Locate the cell with the specified text and output its [x, y] center coordinate. 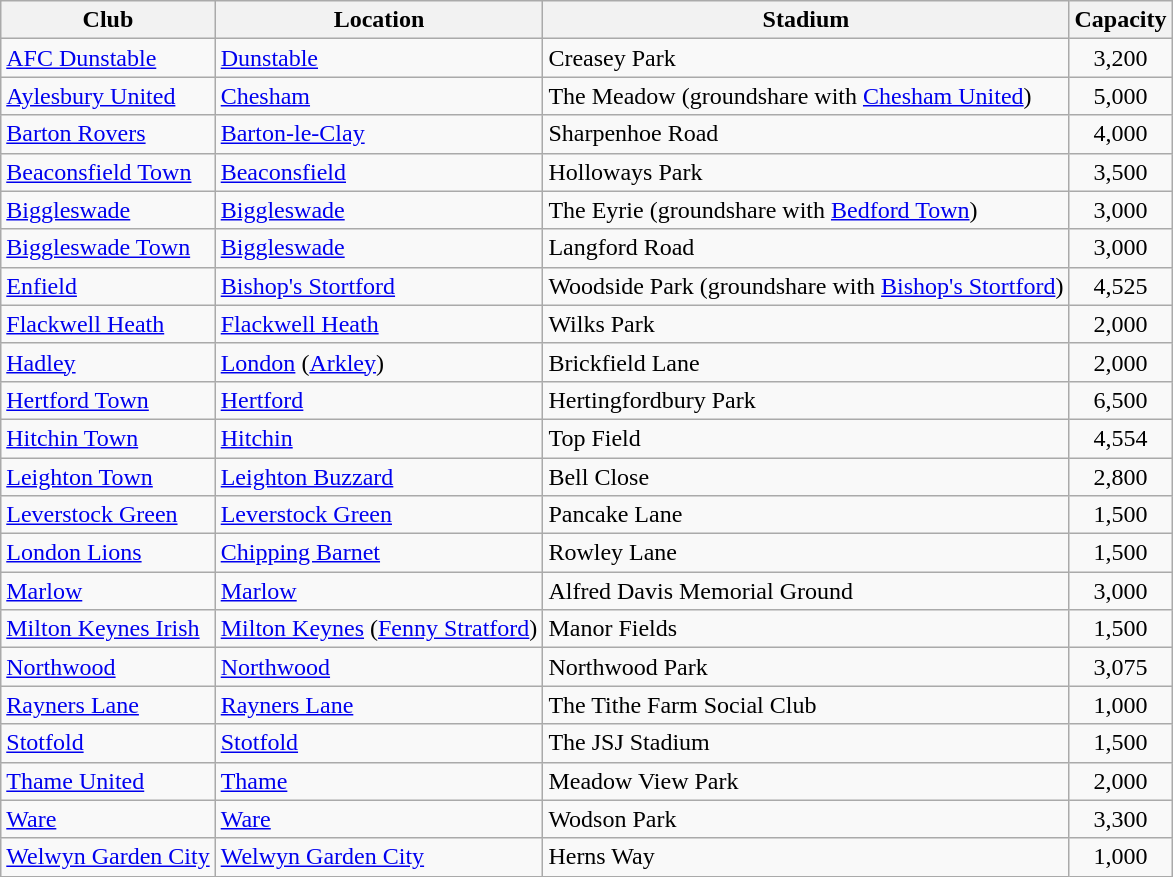
Club [108, 20]
AFC Dunstable [108, 58]
Northwood Park [806, 667]
Wodson Park [806, 819]
Milton Keynes Irish [108, 629]
Beaconsfield Town [108, 172]
Milton Keynes (Fenny Stratford) [379, 629]
Chipping Barnet [379, 553]
Barton-le-Clay [379, 134]
Chesham [379, 96]
Brickfield Lane [806, 362]
Thame United [108, 781]
The Tithe Farm Social Club [806, 705]
Hertingfordbury Park [806, 400]
3,075 [1120, 667]
Leighton Buzzard [379, 477]
Hadley [108, 362]
Manor Fields [806, 629]
Aylesbury United [108, 96]
The Eyrie (groundshare with Bedford Town) [806, 210]
The Meadow (groundshare with Chesham United) [806, 96]
3,500 [1120, 172]
Wilks Park [806, 324]
Location [379, 20]
Hitchin [379, 438]
Pancake Lane [806, 515]
Hertford [379, 400]
Alfred Davis Memorial Ground [806, 591]
Creasey Park [806, 58]
Top Field [806, 438]
Biggleswade Town [108, 248]
Hitchin Town [108, 438]
4,000 [1120, 134]
6,500 [1120, 400]
Meadow View Park [806, 781]
5,000 [1120, 96]
Sharpenhoe Road [806, 134]
Capacity [1120, 20]
Woodside Park (groundshare with Bishop's Stortford) [806, 286]
3,200 [1120, 58]
The JSJ Stadium [806, 743]
Rowley Lane [806, 553]
Bell Close [806, 477]
London Lions [108, 553]
Dunstable [379, 58]
Holloways Park [806, 172]
Hertford Town [108, 400]
4,525 [1120, 286]
Herns Way [806, 857]
Beaconsfield [379, 172]
Langford Road [806, 248]
London (Arkley) [379, 362]
3,300 [1120, 819]
Leighton Town [108, 477]
Enfield [108, 286]
4,554 [1120, 438]
Thame [379, 781]
Stadium [806, 20]
Bishop's Stortford [379, 286]
2,800 [1120, 477]
Barton Rovers [108, 134]
